Provide the [x, y] coordinate of the cell's center where the given text is located.  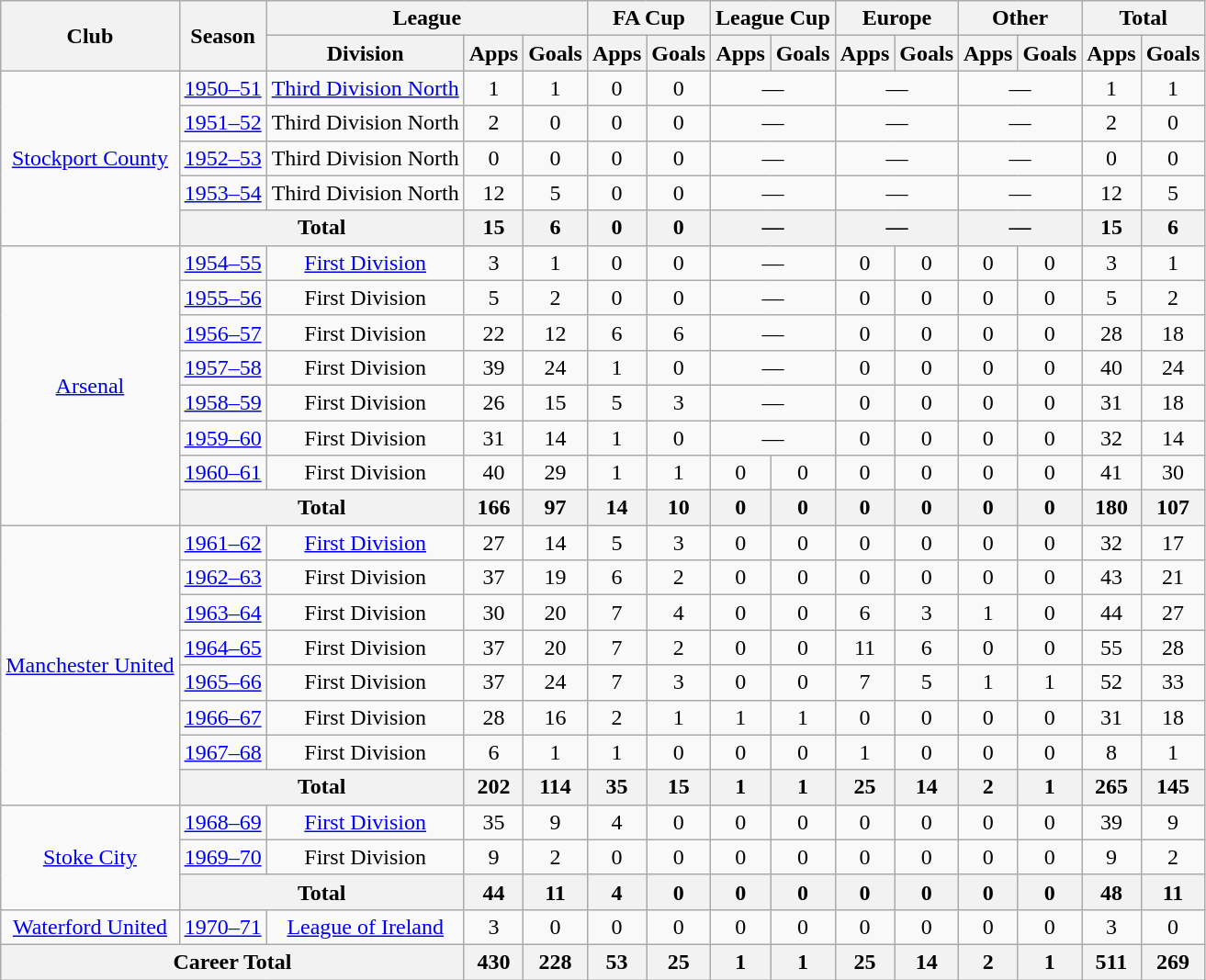
1969–70 [222, 857]
League [426, 18]
10 [679, 508]
Club [90, 36]
Career Total [232, 962]
228 [556, 962]
1951–52 [222, 123]
Arsenal [90, 385]
41 [1111, 473]
52 [1111, 682]
1965–66 [222, 682]
22 [493, 332]
1954–55 [222, 263]
FA Cup [648, 18]
Stoke City [90, 857]
16 [556, 717]
1968–69 [222, 822]
1958–59 [222, 402]
1950–51 [222, 88]
53 [616, 962]
202 [493, 787]
17 [1173, 543]
1964–65 [222, 648]
511 [1111, 962]
Stockport County [90, 158]
1970–71 [222, 927]
1955–56 [222, 298]
1952–53 [222, 158]
League of Ireland [366, 927]
1953–54 [222, 193]
43 [1111, 578]
265 [1111, 787]
97 [556, 508]
Europe [896, 18]
Other [1020, 18]
180 [1111, 508]
1962–63 [222, 578]
1956–57 [222, 332]
21 [1173, 578]
269 [1173, 962]
1966–67 [222, 717]
107 [1173, 508]
33 [1173, 682]
1967–68 [222, 752]
Manchester United [90, 665]
1963–64 [222, 613]
430 [493, 962]
29 [556, 473]
Division [366, 53]
145 [1173, 787]
166 [493, 508]
Season [222, 36]
8 [1111, 752]
26 [493, 402]
1957–58 [222, 367]
55 [1111, 648]
1960–61 [222, 473]
19 [556, 578]
League Cup [773, 18]
114 [556, 787]
48 [1111, 892]
1959–60 [222, 438]
Waterford United [90, 927]
1961–62 [222, 543]
